Search for the cell housing the specified text and yield its (X, Y) center coordinate. 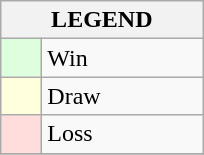
Win (122, 58)
Draw (122, 96)
Loss (122, 134)
LEGEND (102, 20)
